Locate the cell with the specified text and output its [X, Y] center coordinate. 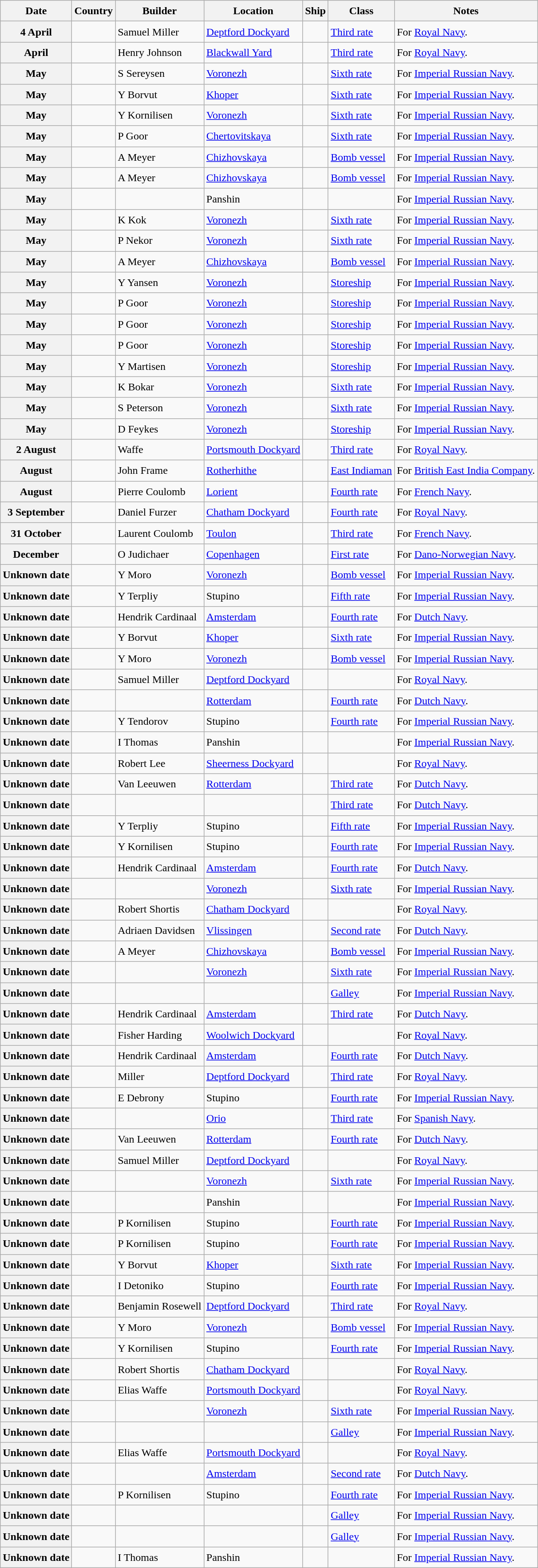
K Kok [160, 219]
Vlissingen [253, 931]
Date [36, 11]
For Spanish Navy. [466, 1118]
P Nekor [160, 241]
31 October [36, 533]
December [36, 554]
Laurent Coulomb [160, 533]
For Dano-Norwegian Navy. [466, 554]
3 September [36, 512]
I Detoniko [160, 1286]
K Bokar [160, 387]
Adriaen Davidsen [160, 931]
Location [253, 11]
Orio [253, 1118]
Fisher Harding [160, 1035]
Pierre Coulomb [160, 491]
April [36, 52]
For British East India Company. [466, 471]
Notes [466, 11]
John Frame [160, 471]
Benjamin Rosewell [160, 1306]
Copenhagen [253, 554]
Builder [160, 11]
Y Martisen [160, 366]
East Indiaman [361, 471]
Lorient [253, 491]
Ship [316, 11]
Henry Johnson [160, 52]
Miller [160, 1076]
Y Yansen [160, 282]
O Judichaer [160, 554]
4 April [36, 32]
Woolwich Dockyard [253, 1035]
Y Tendorov [160, 721]
Blackwall Yard [253, 52]
Waffe [160, 449]
Class [361, 11]
S Peterson [160, 408]
2 August [36, 449]
E Debrony [160, 1098]
Rotherhithe [253, 471]
Chertovitskaya [253, 136]
D Feykes [160, 429]
Robert Lee [160, 763]
First rate [361, 554]
Toulon [253, 533]
S Sereysen [160, 74]
Daniel Furzer [160, 512]
Sheerness Dockyard [253, 763]
Country [94, 11]
